Determine the (X, Y) coordinate at the center of the cell enclosing the given text.  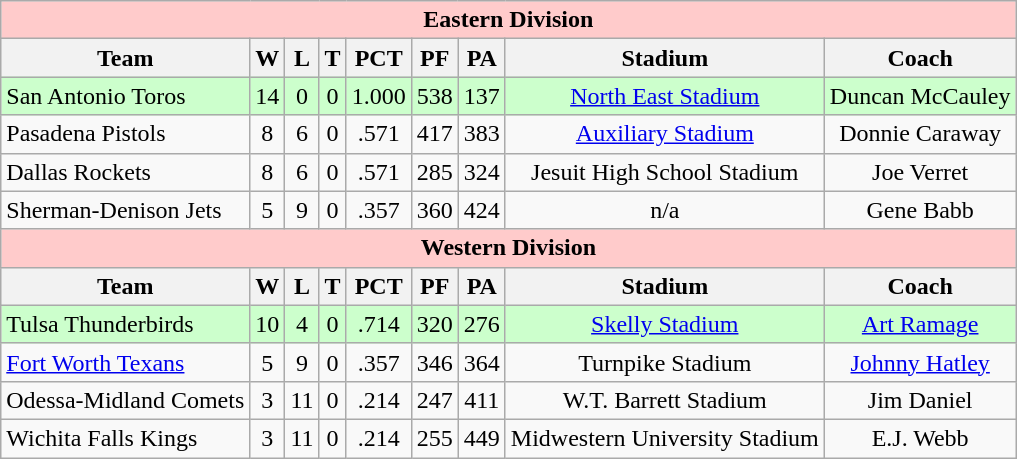
10 (268, 324)
538 (434, 96)
320 (434, 324)
247 (434, 400)
Fort Worth Texans (126, 362)
1.000 (378, 96)
4 (302, 324)
276 (482, 324)
137 (482, 96)
383 (482, 134)
W.T. Barrett Stadium (664, 400)
Tulsa Thunderbirds (126, 324)
Jesuit High School Stadium (664, 172)
360 (434, 210)
Art Ramage (920, 324)
San Antonio Toros (126, 96)
364 (482, 362)
Joe Verret (920, 172)
Skelly Stadium (664, 324)
Western Division (508, 248)
424 (482, 210)
Sherman-Denison Jets (126, 210)
Donnie Caraway (920, 134)
Jim Daniel (920, 400)
Duncan McCauley (920, 96)
285 (434, 172)
346 (434, 362)
Dallas Rockets (126, 172)
14 (268, 96)
North East Stadium (664, 96)
Turnpike Stadium (664, 362)
Pasadena Pistols (126, 134)
Odessa-Midland Comets (126, 400)
.714 (378, 324)
411 (482, 400)
324 (482, 172)
Wichita Falls Kings (126, 438)
255 (434, 438)
Johnny Hatley (920, 362)
Auxiliary Stadium (664, 134)
n/a (664, 210)
Midwestern University Stadium (664, 438)
417 (434, 134)
E.J. Webb (920, 438)
Eastern Division (508, 20)
Gene Babb (920, 210)
449 (482, 438)
